For the text-containing cell, return its midpoint in (X, Y) coordinate format. 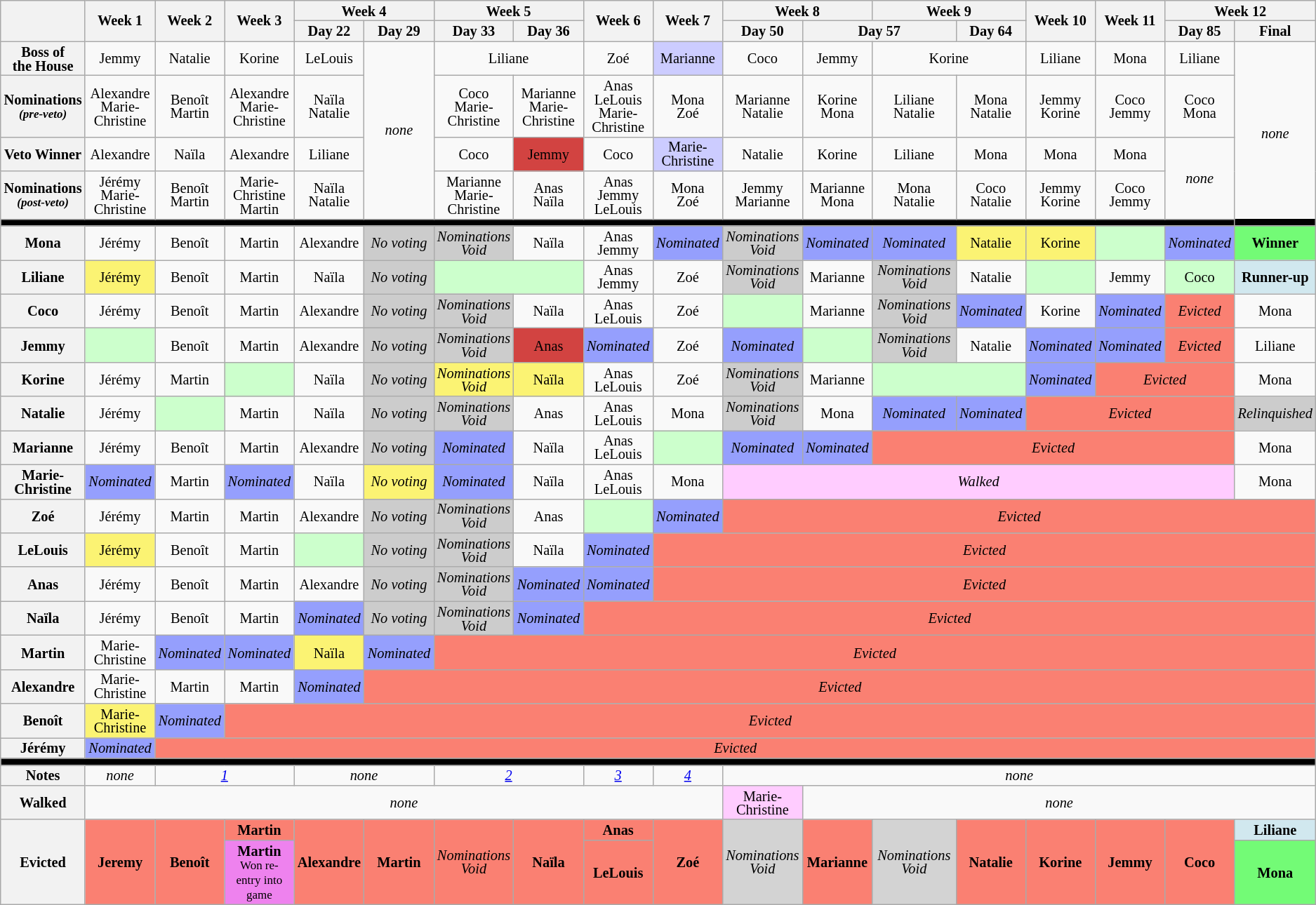
Day 50 (762, 31)
Week 7 (688, 20)
CocoMarie-Christine (474, 106)
4 (688, 775)
Week 1 (119, 20)
Veto Winner (44, 154)
AnasJemmyLeLouis (618, 195)
MarianneMona (837, 195)
Week 11 (1130, 20)
Marie-ChristineMartin (260, 195)
Week 5 (508, 10)
Week 2 (190, 20)
2 (508, 775)
Week 9 (949, 10)
Nominations(pre-veto) (44, 106)
Day 22 (329, 31)
Week 4 (364, 10)
Jeremy (119, 862)
MarianneNatalie (762, 106)
Week 12 (1241, 10)
Day 29 (399, 31)
Day 33 (474, 31)
AnasLeLouisMarie-Christine (618, 106)
Notes (44, 775)
Day 57 (879, 31)
3 (618, 775)
Day 85 (1200, 31)
Runner-up (1275, 276)
LilianeNatalie (914, 106)
Day 36 (549, 31)
CocoNatalie (991, 195)
Day 64 (991, 31)
Nominations(post-veto) (44, 195)
Relinquished (1275, 414)
JemmyMarianne (762, 195)
1 (225, 775)
Final (1275, 31)
JérémyMarie-Christine (119, 195)
Boss ofthe House (44, 59)
Week 8 (797, 10)
KorineMona (837, 106)
Week 3 (260, 20)
Winner (1275, 243)
CocoMona (1200, 106)
Week 6 (618, 20)
Week 10 (1060, 20)
AnasNaïla (549, 195)
MartinWon re-entry into game (260, 872)
